Locate the cell with the specified text and output its (X, Y) center coordinate. 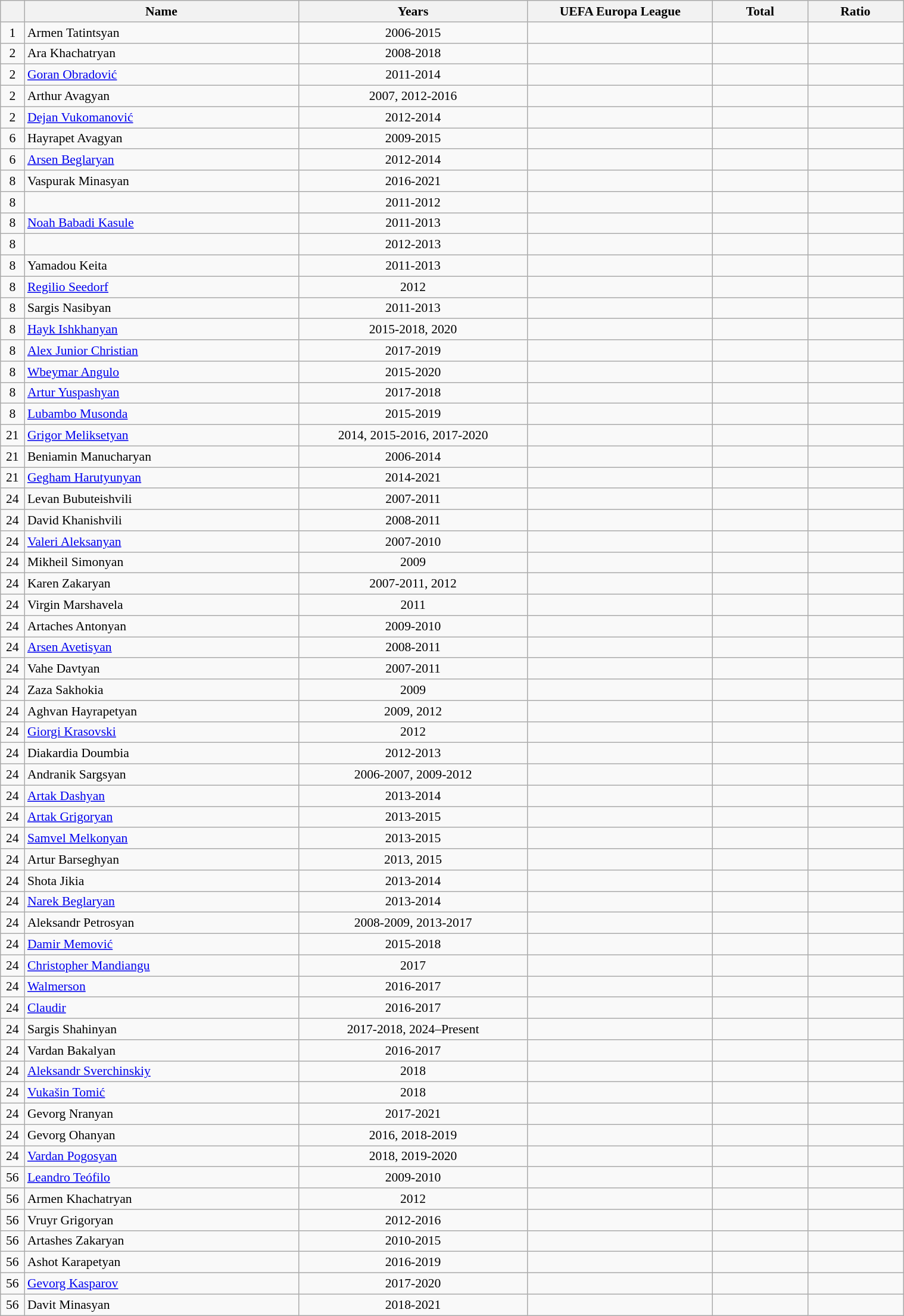
2017-2021 (413, 1114)
Valeri Aleksanyan (161, 542)
2011 (413, 605)
2009, 2012 (413, 711)
Vukašin Tomić (161, 1093)
2006-2014 (413, 457)
2007-2010 (413, 542)
2015-2020 (413, 372)
Artashes Zakaryan (161, 1241)
2013, 2015 (413, 859)
2015-2018, 2020 (413, 330)
Hayk Ishkhanyan (161, 330)
2015-2019 (413, 414)
2014, 2015-2016, 2017-2020 (413, 436)
Ratio (855, 11)
Damir Memović (161, 945)
2017-2019 (413, 351)
Ashot Karapetyan (161, 1262)
2014-2021 (413, 478)
Armen Tatintsyan (161, 33)
2007, 2012-2016 (413, 96)
2018, 2019-2020 (413, 1156)
Vruyr Grigoryan (161, 1220)
2017-2020 (413, 1284)
Artaches Antonyan (161, 626)
Gevorg Ohanyan (161, 1135)
Artur Barseghyan (161, 859)
Karen Zakaryan (161, 584)
Artak Dashyan (161, 796)
Vardan Pogosyan (161, 1156)
Total (760, 11)
Davit Minasyan (161, 1305)
Mikheil Simonyan (161, 562)
2017-2018, 2024–Present (413, 1029)
Hayrapet Avagyan (161, 139)
2006-2015 (413, 33)
2006-2007, 2009-2012 (413, 775)
Vaspurak Minasyan (161, 181)
Giorgi Krasovski (161, 732)
Wbeymar Angulo (161, 372)
Name (161, 11)
Beniamin Manucharyan (161, 457)
Aghvan Hayrapetyan (161, 711)
Virgin Marshavela (161, 605)
2017 (413, 965)
Goran Obradović (161, 75)
Artak Grigoryan (161, 817)
Christopher Mandiangu (161, 965)
Leandro Teófilo (161, 1178)
Sargis Nasibyan (161, 308)
Armen Khachatryan (161, 1199)
David Khanishvili (161, 520)
Years (413, 11)
Dejan Vukomanović (161, 117)
2009-2015 (413, 139)
Aleksandr Petrosyan (161, 923)
2016-2019 (413, 1262)
2011-2014 (413, 75)
Arsen Beglaryan (161, 160)
UEFA Europa League (620, 11)
Claudir (161, 1008)
Regilio Seedorf (161, 287)
Aleksandr Sverchinskiy (161, 1071)
Vahe Davtyan (161, 669)
2017-2018 (413, 393)
2018-2021 (413, 1305)
Zaza Sakhokia (161, 690)
2008-2018 (413, 54)
Narek Beglaryan (161, 902)
Gevorg Kasparov (161, 1284)
Noah Babadi Kasule (161, 223)
2010-2015 (413, 1241)
Walmerson (161, 987)
Ara Khachatryan (161, 54)
2016-2021 (413, 181)
Yamadou Keita (161, 266)
Vardan Bakalyan (161, 1051)
Artur Yuspashyan (161, 393)
Lubambo Musonda (161, 414)
Gevorg Nranyan (161, 1114)
2015-2018 (413, 945)
Gegham Harutyunyan (161, 478)
Sargis Shahinyan (161, 1029)
2008-2009, 2013-2017 (413, 923)
Shota Jikia (161, 881)
2007-2011, 2012 (413, 584)
Alex Junior Christian (161, 351)
2012-2016 (413, 1220)
2016, 2018-2019 (413, 1135)
2011-2012 (413, 202)
Diakardia Doumbia (161, 754)
Samvel Melkonyan (161, 839)
Grigor Meliksetyan (161, 436)
Levan Bubuteishvili (161, 499)
Andranik Sargsyan (161, 775)
Arsen Avetisyan (161, 648)
Arthur Avagyan (161, 96)
1 (13, 33)
